Determine the (X, Y) coordinate at the center of the cell enclosing the given text.  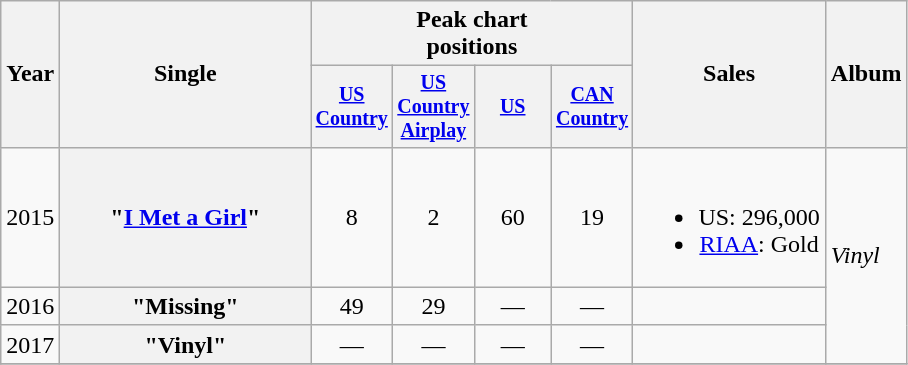
Year (30, 74)
2016 (30, 306)
Album (866, 74)
"I Met a Girl" (186, 217)
19 (592, 217)
"Missing" (186, 306)
Peak chartpositions (472, 34)
Sales (729, 74)
US Country (352, 106)
Single (186, 74)
US: 296,000RIAA: Gold (729, 217)
CAN Country (592, 106)
2015 (30, 217)
Vinyl (866, 255)
49 (352, 306)
"Vinyl" (186, 344)
US (512, 106)
2 (434, 217)
8 (352, 217)
2017 (30, 344)
29 (434, 306)
US Country Airplay (434, 106)
60 (512, 217)
